From the cell containing the given text, extract its center point as [X, Y] coordinate. 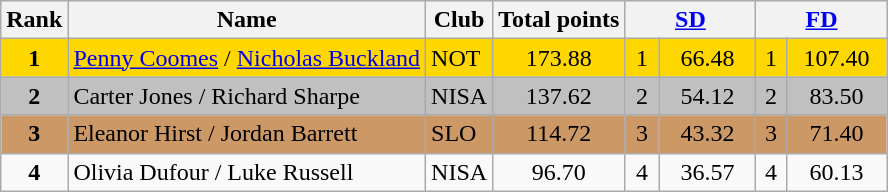
Rank [34, 20]
Eleanor Hirst / Jordan Barrett [247, 134]
60.13 [836, 172]
96.70 [559, 172]
FD [822, 20]
107.40 [836, 58]
114.72 [559, 134]
Penny Coomes / Nicholas Buckland [247, 58]
NOT [460, 58]
54.12 [708, 96]
Olivia Dufour / Luke Russell [247, 172]
Club [460, 20]
36.57 [708, 172]
SD [690, 20]
66.48 [708, 58]
83.50 [836, 96]
Name [247, 20]
71.40 [836, 134]
SLO [460, 134]
Carter Jones / Richard Sharpe [247, 96]
173.88 [559, 58]
Total points [559, 20]
137.62 [559, 96]
43.32 [708, 134]
